Output the [x, y] coordinate of the center of the cell containing the given text.  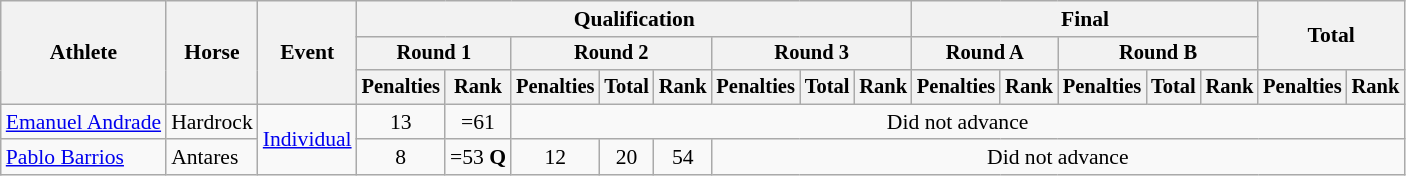
Hardrock [212, 122]
Round B [1158, 54]
Event [308, 52]
Qualification [634, 19]
=61 [478, 122]
Emanuel Andrade [84, 122]
Individual [308, 140]
Round A [985, 54]
13 [401, 122]
Antares [212, 158]
Athlete [84, 52]
Round 1 [434, 54]
Round 3 [811, 54]
20 [626, 158]
Pablo Barrios [84, 158]
8 [401, 158]
12 [555, 158]
Final [1085, 19]
54 [683, 158]
Horse [212, 52]
Round 2 [611, 54]
=53 Q [478, 158]
